Detect which cell encompasses the target text, then output its [x, y] center coordinate. 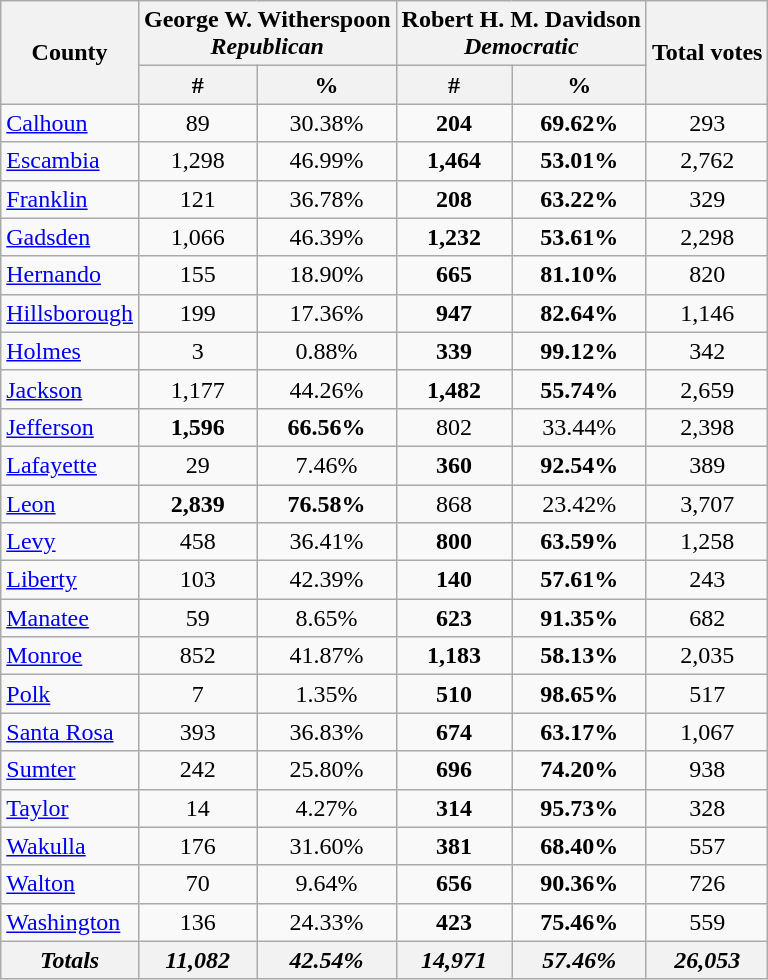
14,971 [454, 960]
726 [707, 884]
63.59% [579, 542]
59 [197, 618]
36.41% [326, 542]
26,053 [707, 960]
18.90% [326, 275]
623 [454, 618]
Polk [70, 694]
Calhoun [70, 123]
938 [707, 770]
4.27% [326, 808]
2,762 [707, 161]
46.99% [326, 161]
Manatee [70, 618]
Gadsden [70, 237]
339 [454, 351]
75.46% [579, 922]
25.80% [326, 770]
329 [707, 199]
656 [454, 884]
1,146 [707, 313]
458 [197, 542]
328 [707, 808]
41.87% [326, 656]
342 [707, 351]
99.12% [579, 351]
42.39% [326, 580]
Robert H. M. Davidson Democratic [521, 34]
63.22% [579, 199]
Leon [70, 503]
557 [707, 846]
393 [197, 732]
208 [454, 199]
46.39% [326, 237]
74.20% [579, 770]
57.46% [579, 960]
Levy [70, 542]
76.58% [326, 503]
Washington [70, 922]
517 [707, 694]
800 [454, 542]
58.13% [579, 656]
103 [197, 580]
136 [197, 922]
242 [197, 770]
1,177 [197, 389]
293 [707, 123]
2,298 [707, 237]
44.26% [326, 389]
1,067 [707, 732]
Total votes [707, 52]
24.33% [326, 922]
Monroe [70, 656]
2,398 [707, 427]
1,596 [197, 427]
66.56% [326, 427]
204 [454, 123]
423 [454, 922]
674 [454, 732]
Franklin [70, 199]
Lafayette [70, 465]
Holmes [70, 351]
57.61% [579, 580]
176 [197, 846]
Wakulla [70, 846]
947 [454, 313]
91.35% [579, 618]
2,659 [707, 389]
559 [707, 922]
510 [454, 694]
1.35% [326, 694]
33.44% [579, 427]
53.01% [579, 161]
17.36% [326, 313]
682 [707, 618]
243 [707, 580]
140 [454, 580]
314 [454, 808]
County [70, 52]
1,464 [454, 161]
820 [707, 275]
1,298 [197, 161]
Totals [70, 960]
696 [454, 770]
802 [454, 427]
Santa Rosa [70, 732]
Taylor [70, 808]
155 [197, 275]
1,183 [454, 656]
1,232 [454, 237]
30.38% [326, 123]
Liberty [70, 580]
53.61% [579, 237]
69.62% [579, 123]
55.74% [579, 389]
7.46% [326, 465]
11,082 [197, 960]
1,482 [454, 389]
121 [197, 199]
3,707 [707, 503]
89 [197, 123]
665 [454, 275]
92.54% [579, 465]
389 [707, 465]
2,839 [197, 503]
8.65% [326, 618]
36.78% [326, 199]
2,035 [707, 656]
82.64% [579, 313]
29 [197, 465]
36.83% [326, 732]
1,066 [197, 237]
31.60% [326, 846]
852 [197, 656]
Hernando [70, 275]
1,258 [707, 542]
70 [197, 884]
95.73% [579, 808]
Sumter [70, 770]
Jackson [70, 389]
23.42% [579, 503]
0.88% [326, 351]
360 [454, 465]
90.36% [579, 884]
63.17% [579, 732]
381 [454, 846]
199 [197, 313]
68.40% [579, 846]
9.64% [326, 884]
14 [197, 808]
98.65% [579, 694]
Escambia [70, 161]
Walton [70, 884]
3 [197, 351]
7 [197, 694]
42.54% [326, 960]
Hillsborough [70, 313]
Jefferson [70, 427]
81.10% [579, 275]
868 [454, 503]
George W. Witherspoon Republican [267, 34]
